Scan for the cell matching the given text and deliver its (x, y) coordinate at center. 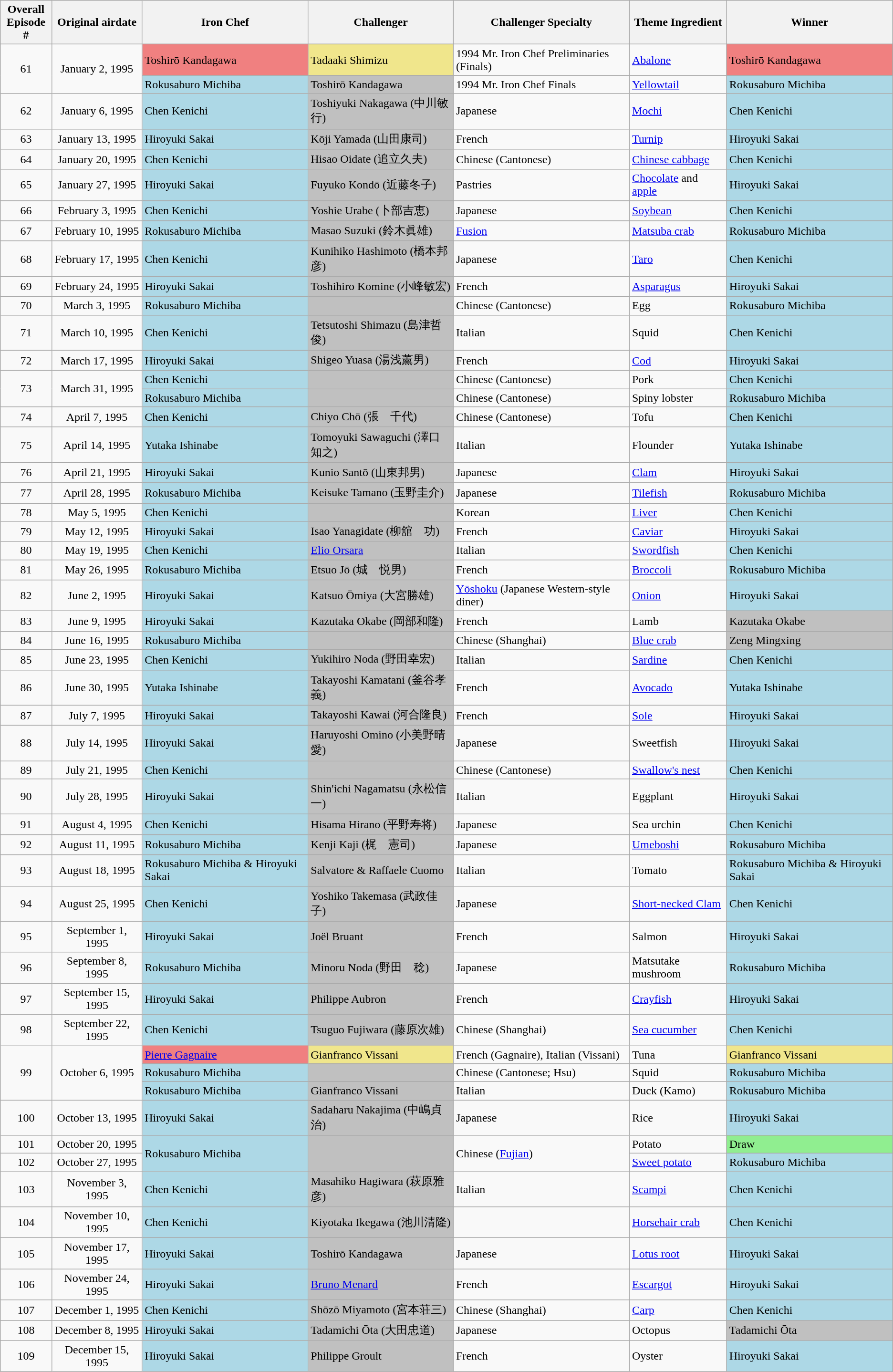
72 (26, 361)
December 8, 1995 (96, 1331)
102 (26, 1163)
Fusion (541, 231)
94 (26, 904)
Tomoyuki Sawaguchi (澤口知之) (381, 445)
December 1, 1995 (96, 1310)
86 (26, 687)
Challenger Specialty (541, 22)
Pastries (541, 185)
71 (26, 333)
1994 Mr. Iron Chef Preliminaries (Finals) (541, 60)
Eggplant (678, 797)
Salmon (678, 937)
Minoru Noda (野田 稔) (381, 967)
Yukihiro Noda (野田幸宏) (381, 659)
82 (26, 595)
Joël Bruant (381, 937)
Philippe Aubron (381, 999)
Chinese cabbage (678, 159)
April 21, 1995 (96, 472)
April 7, 1995 (96, 417)
Winner (810, 22)
Duck (Kamo) (678, 1091)
Escargot (678, 1284)
Kiyotaka Ikegawa (池川清隆) (381, 1222)
73 (26, 389)
Yoshiko Takemasa (武政佳子) (381, 904)
Taro (678, 259)
Chocolate and apple (678, 185)
Korean (541, 512)
85 (26, 659)
107 (26, 1310)
September 15, 1995 (96, 999)
98 (26, 1029)
Chinese (Cantonese; Hsu) (541, 1072)
Avocado (678, 687)
Oyster (678, 1356)
101 (26, 1144)
Masao Suzuki (鈴木眞雄) (381, 231)
January 20, 1995 (96, 159)
Yellowtail (678, 84)
109 (26, 1356)
Blue crab (678, 640)
Swallow's nest (678, 770)
January 2, 1995 (96, 69)
Draw (810, 1144)
April 28, 1995 (96, 493)
Matsutake mushroom (678, 967)
96 (26, 967)
65 (26, 185)
Soybean (678, 211)
106 (26, 1284)
Kōji Yamada (山田康司) (381, 139)
Caviar (678, 531)
August 4, 1995 (96, 824)
80 (26, 551)
61 (26, 69)
63 (26, 139)
104 (26, 1222)
February 24, 1995 (96, 286)
Abalone (678, 60)
August 25, 1995 (96, 904)
95 (26, 937)
Horsehair crab (678, 1222)
105 (26, 1254)
August 18, 1995 (96, 870)
Sole (678, 716)
October 27, 1995 (96, 1163)
Tuna (678, 1054)
May 19, 1995 (96, 551)
64 (26, 159)
Short-necked Clam (678, 904)
June 30, 1995 (96, 687)
July 21, 1995 (96, 770)
June 2, 1995 (96, 595)
75 (26, 445)
83 (26, 621)
June 16, 1995 (96, 640)
Toshiyuki Nakagawa (中川敏行) (381, 111)
Isao Yanagidate (柳舘 功) (381, 531)
Spiny lobster (678, 398)
Turnip (678, 139)
Lamb (678, 621)
Kazutaka Okabe (810, 621)
OverallEpisode # (26, 22)
Tilefish (678, 493)
Scampi (678, 1189)
Theme Ingredient (678, 22)
108 (26, 1331)
February 10, 1995 (96, 231)
Tofu (678, 417)
January 6, 1995 (96, 111)
October 13, 1995 (96, 1118)
May 5, 1995 (96, 512)
August 11, 1995 (96, 844)
Sweet potato (678, 1163)
November 24, 1995 (96, 1284)
Pork (678, 380)
November 3, 1995 (96, 1189)
July 14, 1995 (96, 743)
September 22, 1995 (96, 1029)
77 (26, 493)
Rice (678, 1118)
November 17, 1995 (96, 1254)
July 28, 1995 (96, 797)
97 (26, 999)
Philippe Groult (381, 1356)
Tsuguo Fujiwara (藤原次雄) (381, 1029)
Chinese (Fujian) (541, 1154)
81 (26, 570)
Pierre Gagnaire (225, 1054)
Flounder (678, 445)
Shin'ichi Nagamatsu (永松信一) (381, 797)
Masahiko Hagiwara (萩原雅彦) (381, 1189)
Onion (678, 595)
March 31, 1995 (96, 389)
Elio Orsara (381, 551)
Matsuba crab (678, 231)
Katsuo Ōmiya (大宮勝雄) (381, 595)
Lotus root (678, 1254)
Haruyoshi Omino (小美野晴愛) (381, 743)
Tadamichi Ōta (大田忠道) (381, 1331)
Umeboshi (678, 844)
September 8, 1995 (96, 967)
Tadaaki Shimizu (381, 60)
May 26, 1995 (96, 570)
Hisama Hirano (平野寿将) (381, 824)
74 (26, 417)
July 7, 1995 (96, 716)
103 (26, 1189)
Original airdate (96, 22)
Liver (678, 512)
Tomato (678, 870)
92 (26, 844)
January 13, 1995 (96, 139)
Sardine (678, 659)
Kazutaka Okabe (岡部和隆) (381, 621)
Shigeo Yuasa (湯浅薰男) (381, 361)
Challenger (381, 22)
Potato (678, 1144)
Yoshie Urabe (卜部吉恵) (381, 211)
March 3, 1995 (96, 306)
May 12, 1995 (96, 531)
Swordfish (678, 551)
Cod (678, 361)
Tetsutoshi Shimazu (島津哲俊) (381, 333)
Takayoshi Kawai (河合隆良) (381, 716)
70 (26, 306)
March 10, 1995 (96, 333)
Shōzō Miyamoto (宮本荘三) (381, 1310)
84 (26, 640)
Egg (678, 306)
67 (26, 231)
Sea cucumber (678, 1029)
Crayfish (678, 999)
Kunihiko Hashimoto (橋本邦彦) (381, 259)
79 (26, 531)
Octopus (678, 1331)
62 (26, 111)
November 10, 1995 (96, 1222)
68 (26, 259)
Chiyo Chō (張 千代) (381, 417)
88 (26, 743)
Bruno Menard (381, 1284)
Sea urchin (678, 824)
78 (26, 512)
Salvatore & Raffaele Cuomo (381, 870)
69 (26, 286)
Asparagus (678, 286)
1994 Mr. Iron Chef Finals (541, 84)
Etsuo Jō (城 悦男) (381, 570)
Hisao Oidate (追立久夫) (381, 159)
89 (26, 770)
Broccoli (678, 570)
June 23, 1995 (96, 659)
99 (26, 1072)
January 27, 1995 (96, 185)
Carp (678, 1310)
76 (26, 472)
February 3, 1995 (96, 211)
Takayoshi Kamatani (釜谷孝義) (381, 687)
April 14, 1995 (96, 445)
Iron Chef (225, 22)
Toshihiro Komine (小峰敏宏) (381, 286)
October 20, 1995 (96, 1144)
Zeng Mingxing (810, 640)
93 (26, 870)
Kunio Santō (山東邦男) (381, 472)
March 17, 1995 (96, 361)
Tadamichi Ōta (810, 1331)
October 6, 1995 (96, 1072)
Fuyuko Kondō (近藤冬子) (381, 185)
Mochi (678, 111)
June 9, 1995 (96, 621)
Yōshoku (Japanese Western-style diner) (541, 595)
87 (26, 716)
Clam (678, 472)
91 (26, 824)
Kenji Kaji (梶 憲司) (381, 844)
French (Gagnaire), Italian (Vissani) (541, 1054)
66 (26, 211)
90 (26, 797)
100 (26, 1118)
December 15, 1995 (96, 1356)
Sadaharu Nakajima (中嶋貞治) (381, 1118)
Keisuke Tamano (玉野圭介) (381, 493)
February 17, 1995 (96, 259)
Sweetfish (678, 743)
September 1, 1995 (96, 937)
